Determine the (X, Y) coordinate at the center of the cell enclosing the given text.  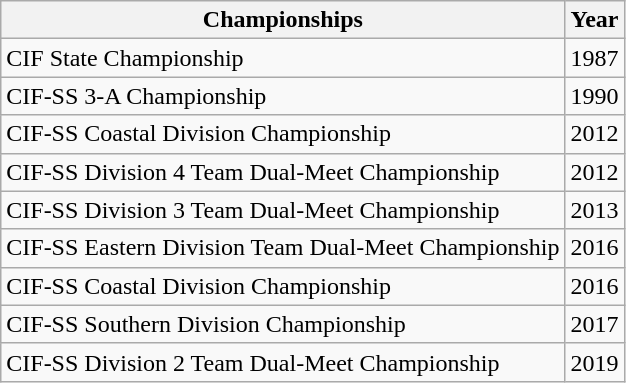
CIF-SS Division 4 Team Dual-Meet Championship (283, 172)
CIF-SS Division 2 Team Dual-Meet Championship (283, 362)
1990 (594, 96)
CIF-SS Division 3 Team Dual-Meet Championship (283, 210)
2017 (594, 324)
CIF-SS 3-A Championship (283, 96)
2019 (594, 362)
Championships (283, 20)
2013 (594, 210)
CIF-SS Southern Division Championship (283, 324)
Year (594, 20)
CIF State Championship (283, 58)
1987 (594, 58)
CIF-SS Eastern Division Team Dual-Meet Championship (283, 248)
